Detect which cell encompasses the target text, then output its (x, y) center coordinate. 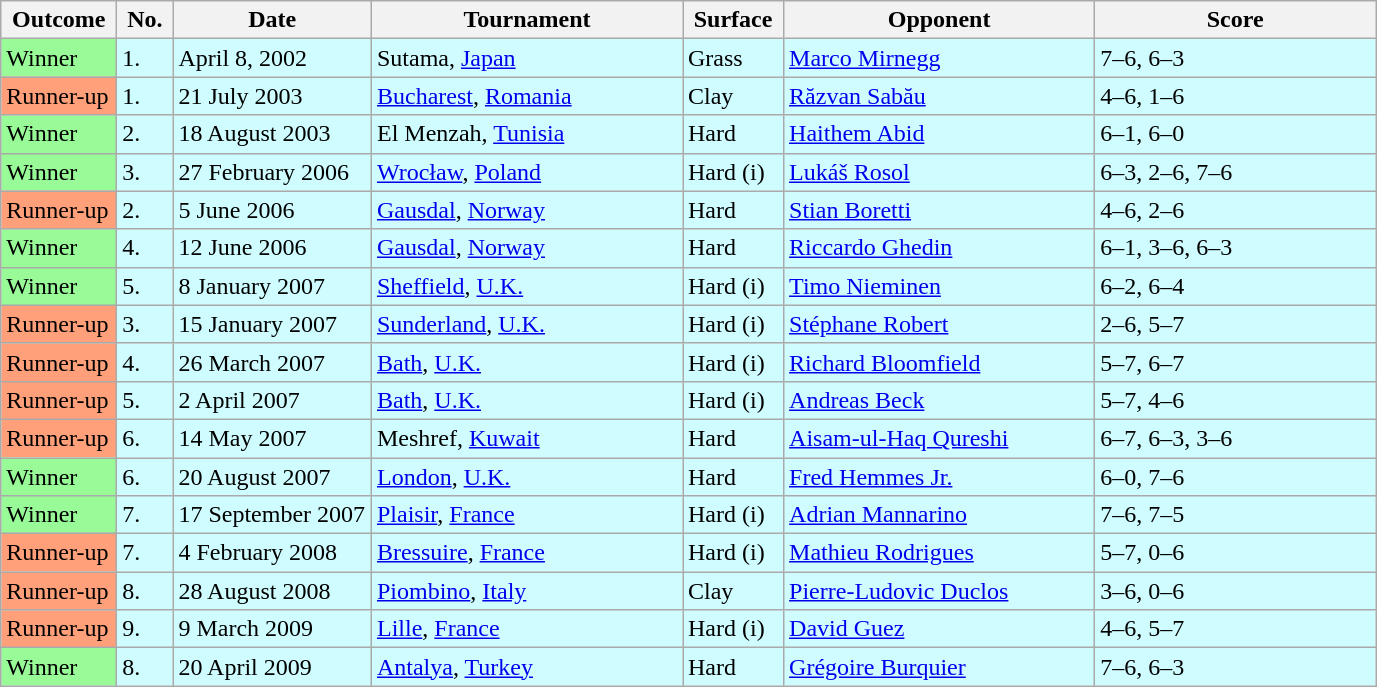
David Guez (940, 629)
14 May 2007 (272, 438)
Timo Nieminen (940, 286)
Aisam-ul-Haq Qureshi (940, 438)
Stian Boretti (940, 210)
4–6, 5–7 (1236, 629)
Surface (732, 20)
Wrocław, Poland (526, 172)
Adrian Mannarino (940, 515)
Răzvan Sabău (940, 96)
Mathieu Rodrigues (940, 553)
Grass (732, 58)
Riccardo Ghedin (940, 248)
Grégoire Burquier (940, 667)
4–6, 2–6 (1236, 210)
London, U.K. (526, 477)
2 April 2007 (272, 400)
Antalya, Turkey (526, 667)
20 August 2007 (272, 477)
6–3, 2–6, 7–6 (1236, 172)
Sunderland, U.K. (526, 324)
18 August 2003 (272, 134)
Stéphane Robert (940, 324)
Opponent (940, 20)
9. (145, 629)
2–6, 5–7 (1236, 324)
Andreas Beck (940, 400)
6–7, 6–3, 3–6 (1236, 438)
6–2, 6–4 (1236, 286)
5–7, 0–6 (1236, 553)
Bressuire, France (526, 553)
Plaisir, France (526, 515)
8 January 2007 (272, 286)
Lille, France (526, 629)
Sheffield, U.K. (526, 286)
6–1, 3–6, 6–3 (1236, 248)
3–6, 0–6 (1236, 591)
Outcome (59, 20)
Score (1236, 20)
4 February 2008 (272, 553)
Fred Hemmes Jr. (940, 477)
27 February 2006 (272, 172)
17 September 2007 (272, 515)
28 August 2008 (272, 591)
6–1, 6–0 (1236, 134)
5 June 2006 (272, 210)
Bucharest, Romania (526, 96)
7–6, 7–5 (1236, 515)
15 January 2007 (272, 324)
El Menzah, Tunisia (526, 134)
Marco Mirnegg (940, 58)
12 June 2006 (272, 248)
4–6, 1–6 (1236, 96)
No. (145, 20)
Tournament (526, 20)
Piombino, Italy (526, 591)
5–7, 6–7 (1236, 362)
Date (272, 20)
26 March 2007 (272, 362)
Pierre-Ludovic Duclos (940, 591)
20 April 2009 (272, 667)
9 March 2009 (272, 629)
6–0, 7–6 (1236, 477)
Richard Bloomfield (940, 362)
April 8, 2002 (272, 58)
Lukáš Rosol (940, 172)
Meshref, Kuwait (526, 438)
5–7, 4–6 (1236, 400)
21 July 2003 (272, 96)
Sutama, Japan (526, 58)
Haithem Abid (940, 134)
